From the cell containing the given text, extract its center point as (X, Y) coordinate. 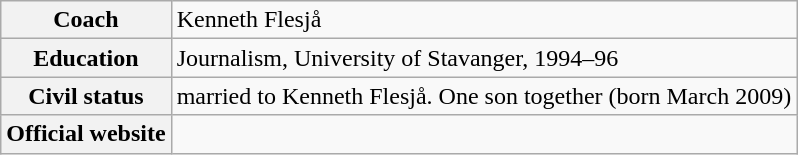
Coach (86, 20)
Journalism, University of Stavanger, 1994–96 (484, 58)
Education (86, 58)
married to Kenneth Flesjå. One son together (born March 2009) (484, 96)
Civil status (86, 96)
Official website (86, 134)
Kenneth Flesjå (484, 20)
